Detect which cell encompasses the target text, then output its [x, y] center coordinate. 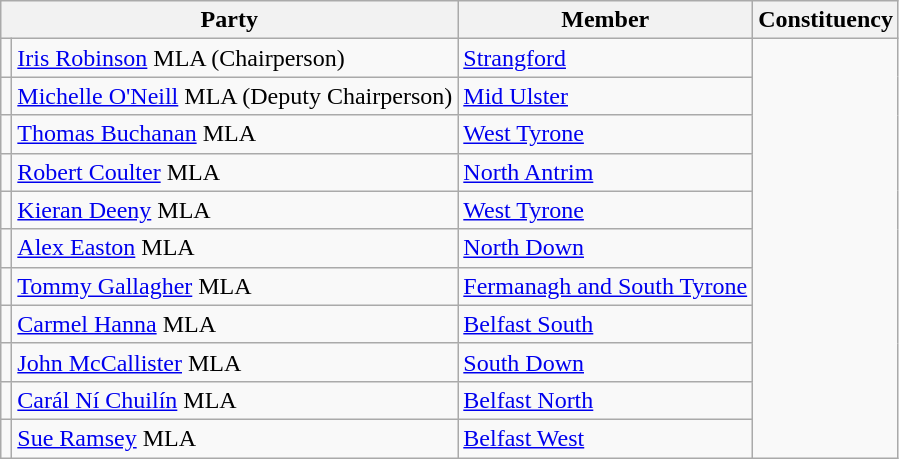
Party [230, 20]
North Antrim [606, 172]
South Down [606, 362]
Belfast North [606, 400]
Carmel Hanna MLA [235, 324]
Thomas Buchanan MLA [235, 134]
Mid Ulster [606, 96]
Strangford [606, 58]
Robert Coulter MLA [235, 172]
Belfast West [606, 438]
Michelle O'Neill MLA (Deputy Chairperson) [235, 96]
Belfast South [606, 324]
Member [606, 20]
John McCallister MLA [235, 362]
Alex Easton MLA [235, 248]
Carál Ní Chuilín MLA [235, 400]
Fermanagh and South Tyrone [606, 286]
Sue Ramsey MLA [235, 438]
Iris Robinson MLA (Chairperson) [235, 58]
Constituency [826, 20]
North Down [606, 248]
Tommy Gallagher MLA [235, 286]
Kieran Deeny MLA [235, 210]
